Extract the (X, Y) coordinate from the center of the cell holding the provided text.  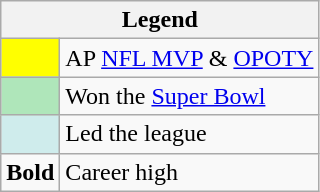
Led the league (190, 134)
Won the Super Bowl (190, 96)
Legend (160, 20)
Bold (30, 172)
Career high (190, 172)
AP NFL MVP & OPOTY (190, 58)
